Determine the [x, y] coordinate at the center of the cell enclosing the given text.  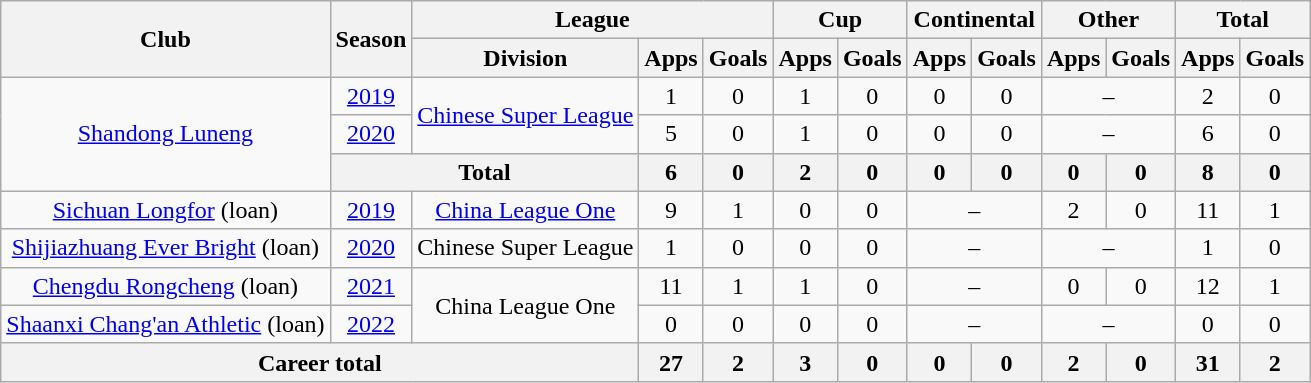
2021 [371, 286]
Sichuan Longfor (loan) [166, 210]
Division [526, 58]
2022 [371, 324]
Shandong Luneng [166, 134]
5 [671, 134]
Shaanxi Chang'an Athletic (loan) [166, 324]
3 [805, 362]
9 [671, 210]
League [592, 20]
8 [1208, 172]
Club [166, 39]
Chengdu Rongcheng (loan) [166, 286]
Career total [320, 362]
Season [371, 39]
12 [1208, 286]
Continental [974, 20]
27 [671, 362]
31 [1208, 362]
Shijiazhuang Ever Bright (loan) [166, 248]
Other [1108, 20]
Cup [840, 20]
